Detect which cell encompasses the target text, then output its (X, Y) center coordinate. 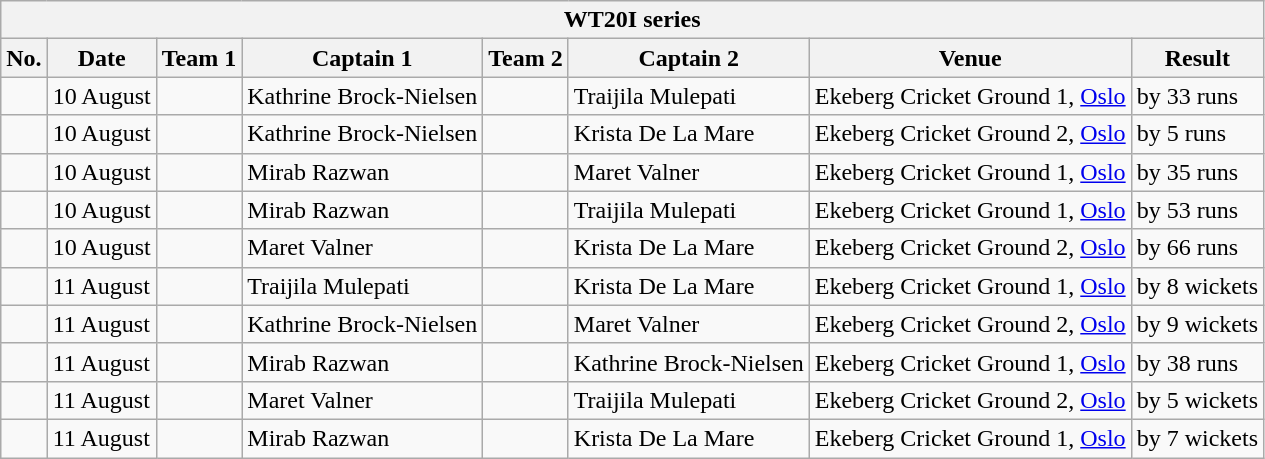
Captain 2 (688, 58)
No. (24, 58)
WT20I series (632, 20)
by 7 wickets (1197, 438)
Date (102, 58)
Result (1197, 58)
by 53 runs (1197, 210)
Venue (970, 58)
by 33 runs (1197, 96)
by 5 runs (1197, 134)
Team 1 (199, 58)
by 9 wickets (1197, 324)
Team 2 (526, 58)
by 35 runs (1197, 172)
by 66 runs (1197, 248)
by 38 runs (1197, 362)
by 5 wickets (1197, 400)
by 8 wickets (1197, 286)
Captain 1 (362, 58)
